Determine the (X, Y) coordinate at the center of the cell enclosing the given text.  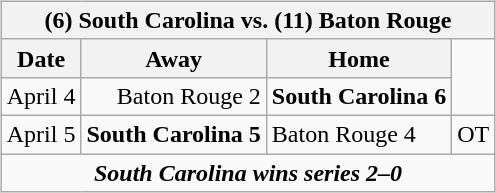
Baton Rouge 4 (358, 134)
April 5 (41, 134)
OT (474, 134)
Away (174, 58)
April 4 (41, 96)
South Carolina 6 (358, 96)
South Carolina wins series 2–0 (248, 173)
Date (41, 58)
Home (358, 58)
(6) South Carolina vs. (11) Baton Rouge (248, 20)
Baton Rouge 2 (174, 96)
South Carolina 5 (174, 134)
